Search for the cell housing the specified text and yield its (x, y) center coordinate. 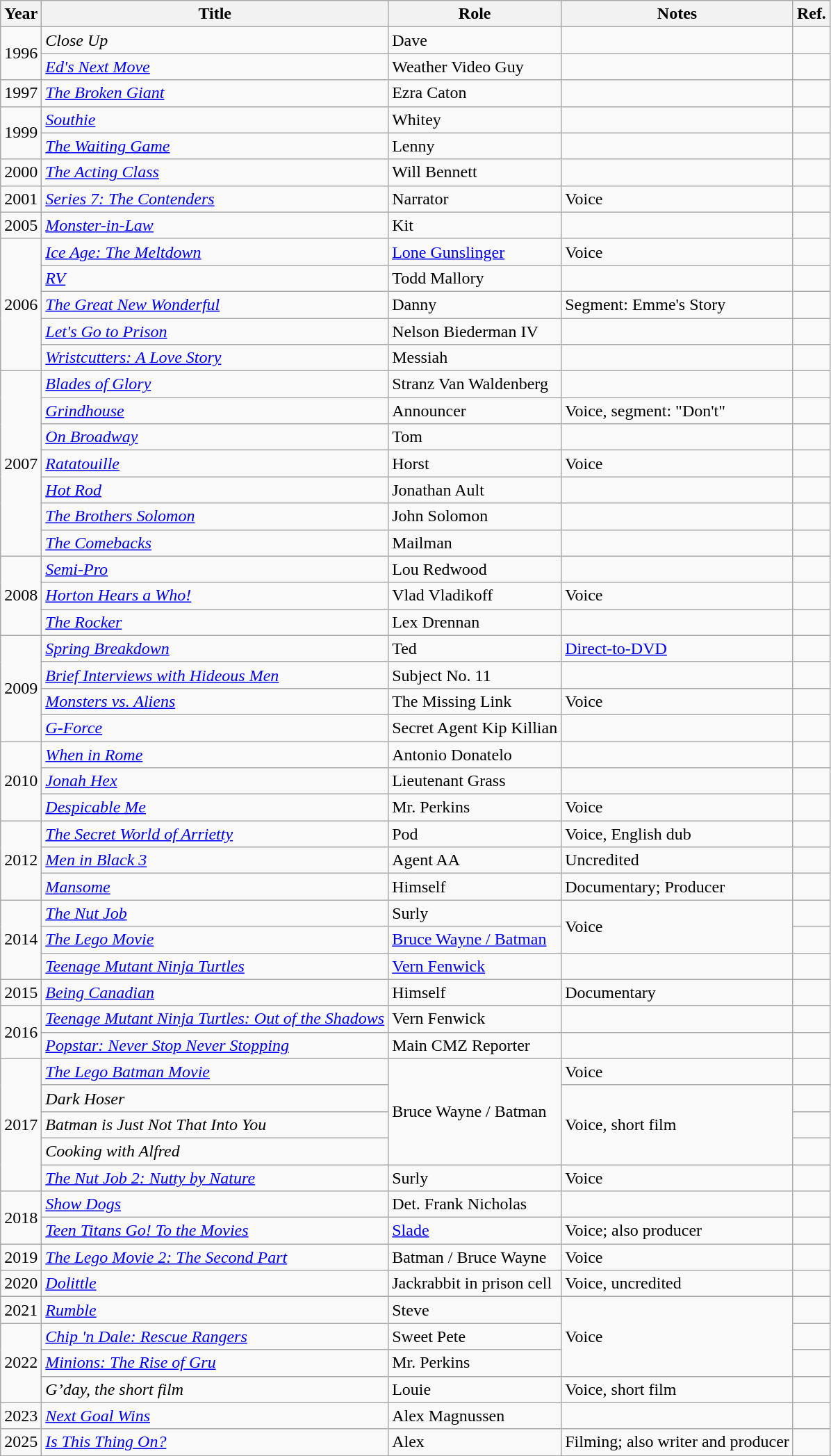
The Lego Movie (215, 940)
Messiah (475, 358)
Rumble (215, 1310)
2008 (21, 596)
Mailman (475, 543)
Tom (475, 437)
The Acting Class (215, 172)
Steve (475, 1310)
Horton Hears a Who! (215, 596)
Southie (215, 120)
Lenny (475, 146)
2007 (21, 464)
Chip 'n Dale: Rescue Rangers (215, 1336)
Whitey (475, 120)
Slade (475, 1231)
2015 (21, 992)
Nelson Biederman IV (475, 332)
Horst (475, 464)
Ezra Caton (475, 93)
Segment: Emme's Story (677, 304)
Main CMZ Reporter (475, 1045)
Cooking with Alfred (215, 1151)
Ted (475, 648)
2017 (21, 1124)
On Broadway (215, 437)
Ice Age: The Meltdown (215, 252)
RV (215, 278)
Announcer (475, 411)
The Waiting Game (215, 146)
2021 (21, 1310)
Batman is Just Not That Into You (215, 1124)
Being Canadian (215, 992)
G’day, the short film (215, 1389)
Grindhouse (215, 411)
Louie (475, 1389)
The Rocker (215, 622)
Monster-in-Law (215, 225)
The Nut Job (215, 913)
2018 (21, 1218)
Dave (475, 40)
Jonah Hex (215, 781)
John Solomon (475, 516)
Kit (475, 225)
The Lego Batman Movie (215, 1072)
Ed's Next Move (215, 67)
Monsters vs. Aliens (215, 701)
Lieutenant Grass (475, 781)
Semi-Pro (215, 569)
Wristcutters: A Love Story (215, 358)
Title (215, 14)
Lone Gunslinger (475, 252)
Voice, uncredited (677, 1284)
Documentary (677, 992)
Lou Redwood (475, 569)
1999 (21, 133)
Show Dogs (215, 1204)
Jackrabbit in prison cell (475, 1284)
Voice, English dub (677, 834)
Year (21, 14)
Despicable Me (215, 808)
Hot Rod (215, 490)
Dolittle (215, 1284)
Men in Black 3 (215, 860)
The Nut Job 2: Nutty by Nature (215, 1178)
Voice, segment: "Don't" (677, 411)
Agent AA (475, 860)
2025 (21, 1442)
Popstar: Never Stop Never Stopping (215, 1045)
Mansome (215, 887)
Ref. (812, 14)
The Great New Wonderful (215, 304)
Vlad Vladikoff (475, 596)
2010 (21, 780)
The Broken Giant (215, 93)
Todd Mallory (475, 278)
Series 7: The Contenders (215, 199)
2014 (21, 940)
2000 (21, 172)
Role (475, 14)
2019 (21, 1257)
Let's Go to Prison (215, 332)
Narrator (475, 199)
Weather Video Guy (475, 67)
Next Goal Wins (215, 1416)
Is This Thing On? (215, 1442)
Batman / Bruce Wayne (475, 1257)
Teenage Mutant Ninja Turtles (215, 966)
Will Bennett (475, 172)
Voice; also producer (677, 1231)
1996 (21, 54)
Teenage Mutant Ninja Turtles: Out of the Shadows (215, 1019)
Brief Interviews with Hideous Men (215, 675)
G-Force (215, 728)
2016 (21, 1032)
Subject No. 11 (475, 675)
2022 (21, 1363)
Lex Drennan (475, 622)
Dark Hoser (215, 1098)
Det. Frank Nicholas (475, 1204)
Secret Agent Kip Killian (475, 728)
2005 (21, 225)
Danny (475, 304)
The Lego Movie 2: The Second Part (215, 1257)
Alex (475, 1442)
2023 (21, 1416)
Alex Magnussen (475, 1416)
Pod (475, 834)
The Comebacks (215, 543)
Direct-to-DVD (677, 648)
The Missing Link (475, 701)
2012 (21, 860)
1997 (21, 93)
Sweet Pete (475, 1336)
2001 (21, 199)
Close Up (215, 40)
Documentary; Producer (677, 887)
Notes (677, 14)
When in Rome (215, 754)
Antonio Donatelo (475, 754)
Minions: The Rise of Gru (215, 1363)
The Brothers Solomon (215, 516)
Uncredited (677, 860)
Filming; also writer and producer (677, 1442)
2009 (21, 688)
2006 (21, 304)
Ratatouille (215, 464)
2020 (21, 1284)
Spring Breakdown (215, 648)
Jonathan Ault (475, 490)
Stranz Van Waldenberg (475, 384)
The Secret World of Arrietty (215, 834)
Blades of Glory (215, 384)
Teen Titans Go! To the Movies (215, 1231)
